Output the [x, y] coordinate of the center of the cell containing the given text.  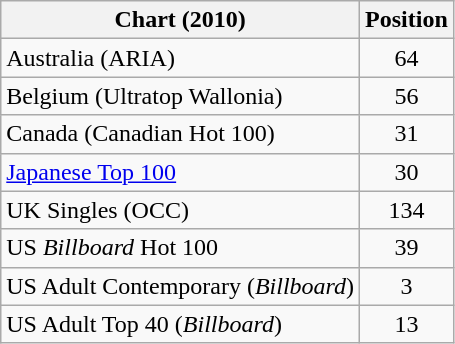
31 [407, 134]
Chart (2010) [180, 20]
3 [407, 286]
30 [407, 172]
134 [407, 210]
US Adult Top 40 (Billboard) [180, 324]
64 [407, 58]
Canada (Canadian Hot 100) [180, 134]
13 [407, 324]
Australia (ARIA) [180, 58]
Japanese Top 100 [180, 172]
Belgium (Ultratop Wallonia) [180, 96]
39 [407, 248]
UK Singles (OCC) [180, 210]
56 [407, 96]
Position [407, 20]
US Billboard Hot 100 [180, 248]
US Adult Contemporary (Billboard) [180, 286]
